Provide the [x, y] coordinate of the cell's center where the given text is located.  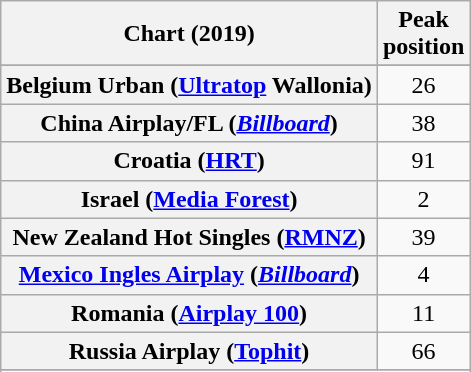
39 [423, 237]
11 [423, 313]
New Zealand Hot Singles (RMNZ) [190, 237]
China Airplay/FL (Billboard) [190, 123]
Russia Airplay (Tophit) [190, 351]
4 [423, 275]
91 [423, 161]
Mexico Ingles Airplay (Billboard) [190, 275]
Romania (Airplay 100) [190, 313]
Israel (Media Forest) [190, 199]
Chart (2019) [190, 34]
2 [423, 199]
Peak position [423, 34]
Croatia (HRT) [190, 161]
26 [423, 85]
Belgium Urban (Ultratop Wallonia) [190, 85]
66 [423, 351]
38 [423, 123]
